Scan for the cell matching the given text and deliver its (X, Y) coordinate at center. 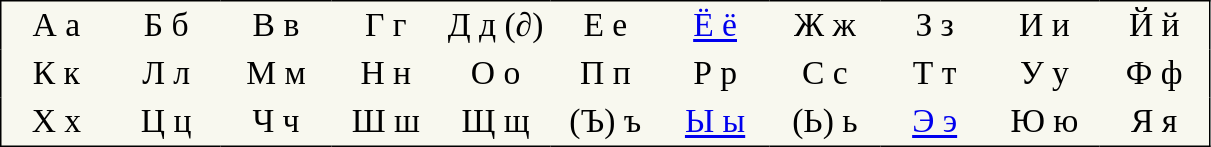
А а (56, 26)
Э э (935, 122)
Щ щ (496, 122)
Ч ч (276, 122)
З з (935, 26)
В в (276, 26)
И и (1045, 26)
Ф ф (1154, 74)
Я я (1154, 122)
Ц ц (166, 122)
Ж ж (825, 26)
С с (825, 74)
Ё ё (715, 26)
Х х (56, 122)
Й й (1154, 26)
М м (276, 74)
У у (1045, 74)
(Ь) ь (825, 122)
Е е (605, 26)
Н н (386, 74)
Д д (∂) (496, 26)
Ю ю (1045, 122)
(Ъ) ъ (605, 122)
Р р (715, 74)
Л л (166, 74)
П п (605, 74)
Б б (166, 26)
Ы ы (715, 122)
О о (496, 74)
Ш ш (386, 122)
Т т (935, 74)
Г г (386, 26)
К к (56, 74)
